Return (X, Y) of the center of cell containing provided text 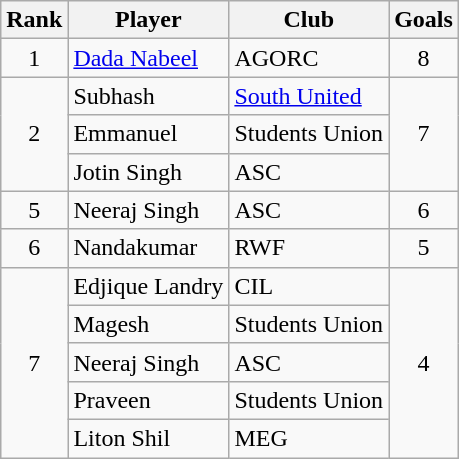
4 (424, 362)
CIL (309, 286)
Dada Nabeel (148, 58)
Magesh (148, 324)
Rank (34, 20)
Praveen (148, 400)
8 (424, 58)
Club (309, 20)
Edjique Landry (148, 286)
Subhash (148, 96)
Jotin Singh (148, 172)
RWF (309, 248)
MEG (309, 438)
South United (309, 96)
Nandakumar (148, 248)
2 (34, 134)
Liton Shil (148, 438)
AGORC (309, 58)
1 (34, 58)
Player (148, 20)
Goals (424, 20)
Emmanuel (148, 134)
